From the cell containing the given text, extract its center point as [x, y] coordinate. 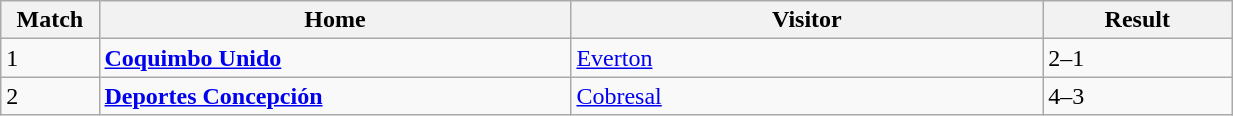
Result [1138, 20]
Visitor [807, 20]
Coquimbo Unido [335, 58]
Match [50, 20]
Everton [807, 58]
2 [50, 96]
Deportes Concepción [335, 96]
4–3 [1138, 96]
Home [335, 20]
Cobresal [807, 96]
2–1 [1138, 58]
1 [50, 58]
